Locate the cell with the specified text and output its [x, y] center coordinate. 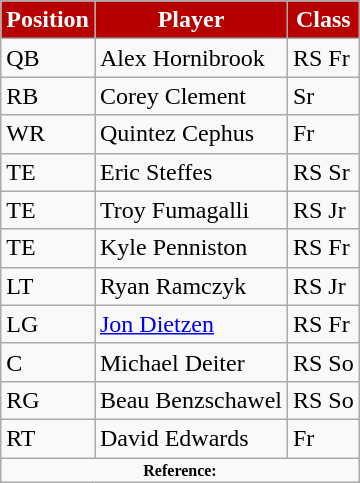
Corey Clement [190, 96]
Jon Dietzen [190, 324]
RB [48, 96]
LG [48, 324]
LT [48, 286]
Quintez Cephus [190, 134]
Troy Fumagalli [190, 210]
RT [48, 438]
David Edwards [190, 438]
Kyle Penniston [190, 248]
Eric Steffes [190, 172]
RS Sr [323, 172]
RG [48, 400]
WR [48, 134]
Michael Deiter [190, 362]
Beau Benzschawel [190, 400]
Ryan Ramczyk [190, 286]
Reference: [180, 470]
Player [190, 20]
Sr [323, 96]
Alex Hornibrook [190, 58]
QB [48, 58]
C [48, 362]
Position [48, 20]
Class [323, 20]
